Detect which cell encompasses the target text, then output its [x, y] center coordinate. 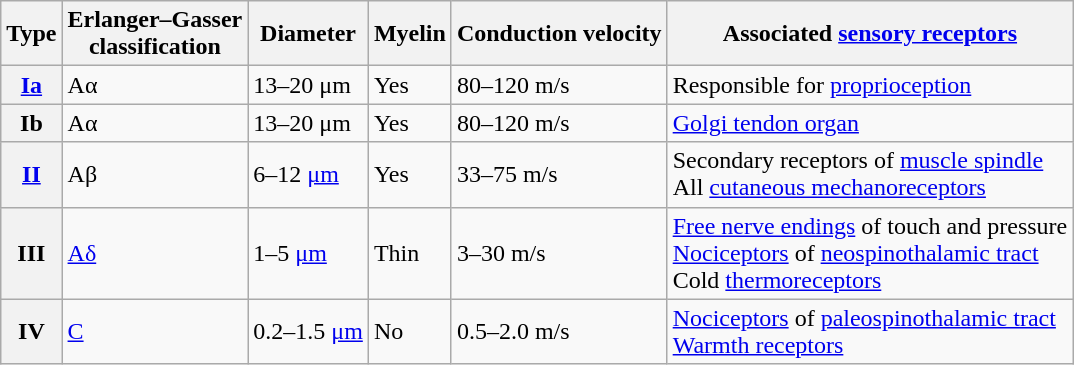
Aβ [155, 174]
Associated sensory receptors [870, 34]
33–75 m/s [559, 174]
Secondary receptors of muscle spindle All cutaneous mechanoreceptors [870, 174]
6–12 μm [308, 174]
Diameter [308, 34]
No [410, 332]
Conduction velocity [559, 34]
III [32, 253]
Golgi tendon organ [870, 123]
Myelin [410, 34]
Ib [32, 123]
0.5–2.0 m/s [559, 332]
1–5 μm [308, 253]
IV [32, 332]
Type [32, 34]
Ia [32, 85]
Aδ [155, 253]
II [32, 174]
Erlanger–Gasser classification [155, 34]
0.2–1.5 μm [308, 332]
Free nerve endings of touch and pressure Nociceptors of neospinothalamic tract Cold thermoreceptors [870, 253]
3–30 m/s [559, 253]
Responsible for proprioception [870, 85]
Thin [410, 253]
C [155, 332]
Nociceptors of paleospinothalamic tract Warmth receptors [870, 332]
